Detect which cell encompasses the target text, then output its [x, y] center coordinate. 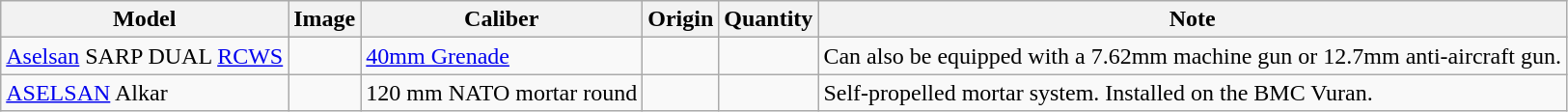
Caliber [502, 19]
120 mm NATO mortar round [502, 93]
Quantity [768, 19]
Can also be equipped with a 7.62mm machine gun or 12.7mm anti-aircraft gun. [1193, 56]
Note [1193, 19]
Image [324, 19]
Origin [681, 19]
Aselsan SARP DUAL RCWS [145, 56]
Self-propelled mortar system. Installed on the BMC Vuran. [1193, 93]
40mm Grenade [502, 56]
Model [145, 19]
ASELSAN Alkar [145, 93]
